Output the [x, y] coordinate of the center of the cell containing the given text.  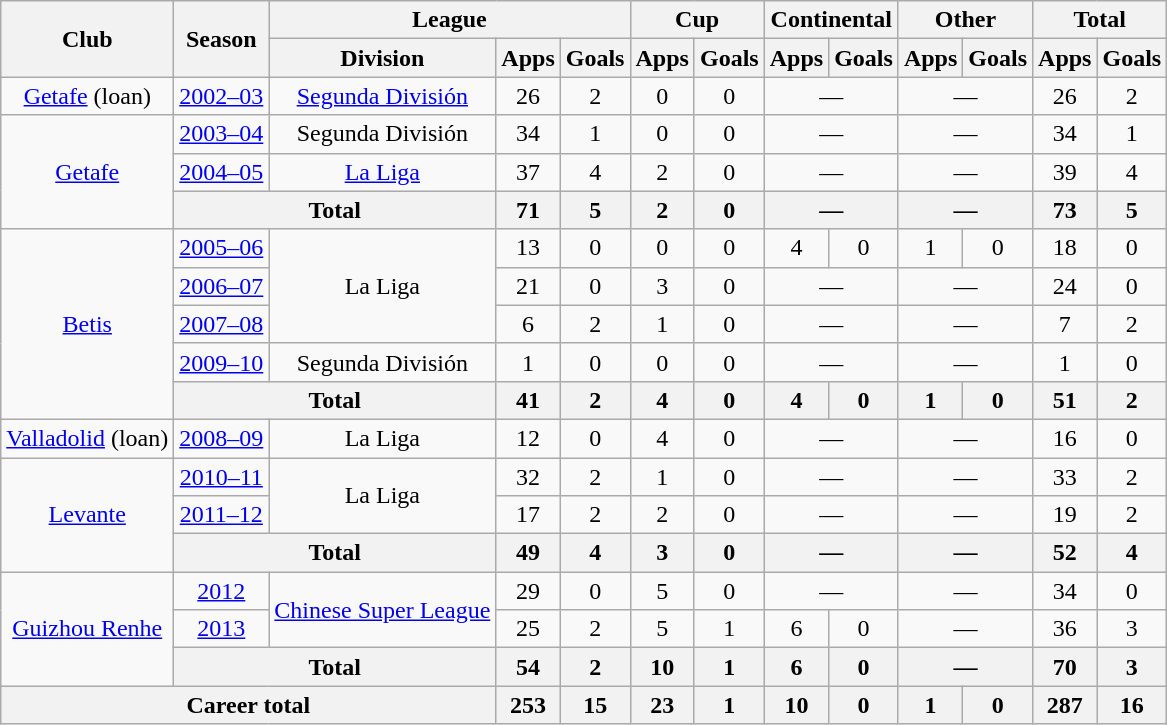
2007–08 [222, 324]
2010–11 [222, 477]
253 [528, 705]
2009–10 [222, 362]
2002–03 [222, 96]
2013 [222, 629]
Season [222, 39]
19 [1065, 515]
70 [1065, 667]
37 [528, 172]
29 [528, 591]
2003–04 [222, 134]
Cup [697, 20]
13 [528, 248]
Club [88, 39]
Career total [248, 705]
Betis [88, 324]
Chinese Super League [382, 610]
7 [1065, 324]
24 [1065, 286]
287 [1065, 705]
12 [528, 438]
Continental [831, 20]
Levante [88, 515]
54 [528, 667]
Guizhou Renhe [88, 629]
36 [1065, 629]
49 [528, 553]
15 [595, 705]
Getafe [88, 172]
52 [1065, 553]
73 [1065, 210]
2005–06 [222, 248]
Valladolid (loan) [88, 438]
71 [528, 210]
32 [528, 477]
2006–07 [222, 286]
Getafe (loan) [88, 96]
17 [528, 515]
League [450, 20]
39 [1065, 172]
41 [528, 400]
Division [382, 58]
18 [1065, 248]
2008–09 [222, 438]
2011–12 [222, 515]
2004–05 [222, 172]
33 [1065, 477]
51 [1065, 400]
2012 [222, 591]
Other [965, 20]
25 [528, 629]
23 [662, 705]
21 [528, 286]
